Provide the (X, Y) coordinate of the cell's center where the given text is located.  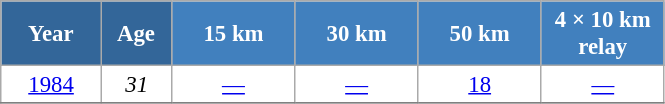
15 km (234, 34)
4 × 10 km relay (602, 34)
18 (480, 85)
Age (136, 34)
30 km (356, 34)
Year (52, 34)
50 km (480, 34)
1984 (52, 85)
31 (136, 85)
